Determine the [X, Y] coordinate at the center of the cell enclosing the given text.  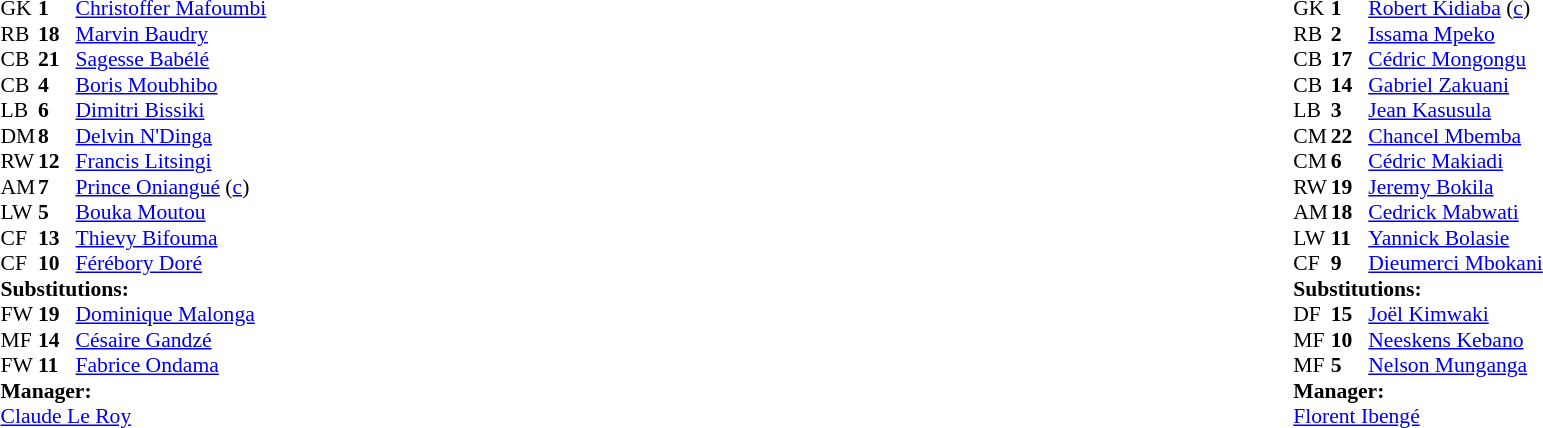
Nelson Munganga [1455, 365]
Issama Mpeko [1455, 34]
8 [57, 136]
Joël Kimwaki [1455, 315]
DM [19, 136]
Cédric Makiadi [1455, 161]
Sagesse Babélé [172, 59]
Fabrice Ondama [172, 365]
DF [1312, 315]
Boris Moubhibo [172, 85]
3 [1350, 111]
Jean Kasusula [1455, 111]
7 [57, 187]
Delvin N'Dinga [172, 136]
Césaire Gandzé [172, 340]
Prince Oniangué (c) [172, 187]
Yannick Bolasie [1455, 238]
Dieumerci Mbokani [1455, 263]
Férébory Doré [172, 263]
Dimitri Bissiki [172, 111]
Dominique Malonga [172, 315]
Neeskens Kebano [1455, 340]
Cédric Mongongu [1455, 59]
9 [1350, 263]
Cedrick Mabwati [1455, 213]
Bouka Moutou [172, 213]
Marvin Baudry [172, 34]
Chancel Mbemba [1455, 136]
21 [57, 59]
15 [1350, 315]
22 [1350, 136]
Thievy Bifouma [172, 238]
13 [57, 238]
17 [1350, 59]
4 [57, 85]
Francis Litsingi [172, 161]
Gabriel Zakuani [1455, 85]
12 [57, 161]
Jeremy Bokila [1455, 187]
2 [1350, 34]
